From the cell containing the given text, extract its center point as [x, y] coordinate. 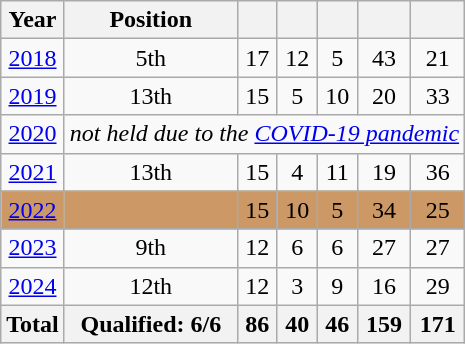
171 [438, 324]
2021 [33, 172]
34 [384, 210]
46 [337, 324]
Total [33, 324]
5th [150, 58]
19 [384, 172]
36 [438, 172]
Qualified: 6/6 [150, 324]
25 [438, 210]
2019 [33, 96]
21 [438, 58]
17 [257, 58]
86 [257, 324]
40 [297, 324]
33 [438, 96]
9th [150, 248]
12th [150, 286]
Year [33, 20]
not held due to the COVID-19 pandemic [264, 134]
3 [297, 286]
4 [297, 172]
2022 [33, 210]
16 [384, 286]
Position [150, 20]
2018 [33, 58]
20 [384, 96]
29 [438, 286]
9 [337, 286]
2020 [33, 134]
159 [384, 324]
43 [384, 58]
2024 [33, 286]
11 [337, 172]
2023 [33, 248]
